Detect which cell encompasses the target text, then output its [X, Y] center coordinate. 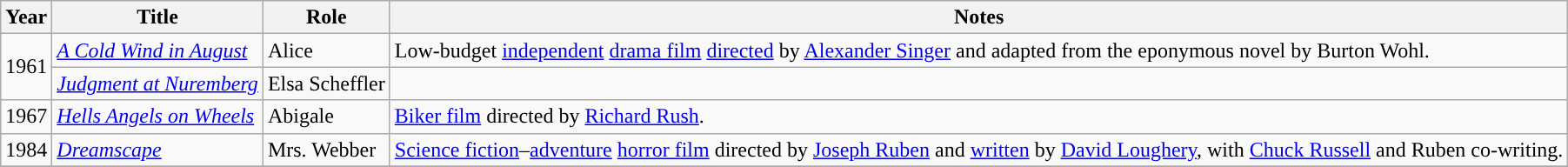
1967 [26, 117]
Judgment at Nuremberg [158, 83]
Role [326, 17]
Alice [326, 50]
Science fiction–adventure horror film directed by Joseph Ruben and written by David Loughery, with Chuck Russell and Ruben co-writing. [979, 150]
1984 [26, 150]
A Cold Wind in August [158, 50]
Year [26, 17]
Notes [979, 17]
Abigale [326, 117]
Elsa Scheffler [326, 83]
Dreamscape [158, 150]
Hells Angels on Wheels [158, 117]
1961 [26, 67]
Mrs. Webber [326, 150]
Title [158, 17]
Low-budget independent drama film directed by Alexander Singer and adapted from the eponymous novel by Burton Wohl. [979, 50]
Biker film directed by Richard Rush. [979, 117]
